Determine the [X, Y] coordinate at the center of the cell enclosing the given text.  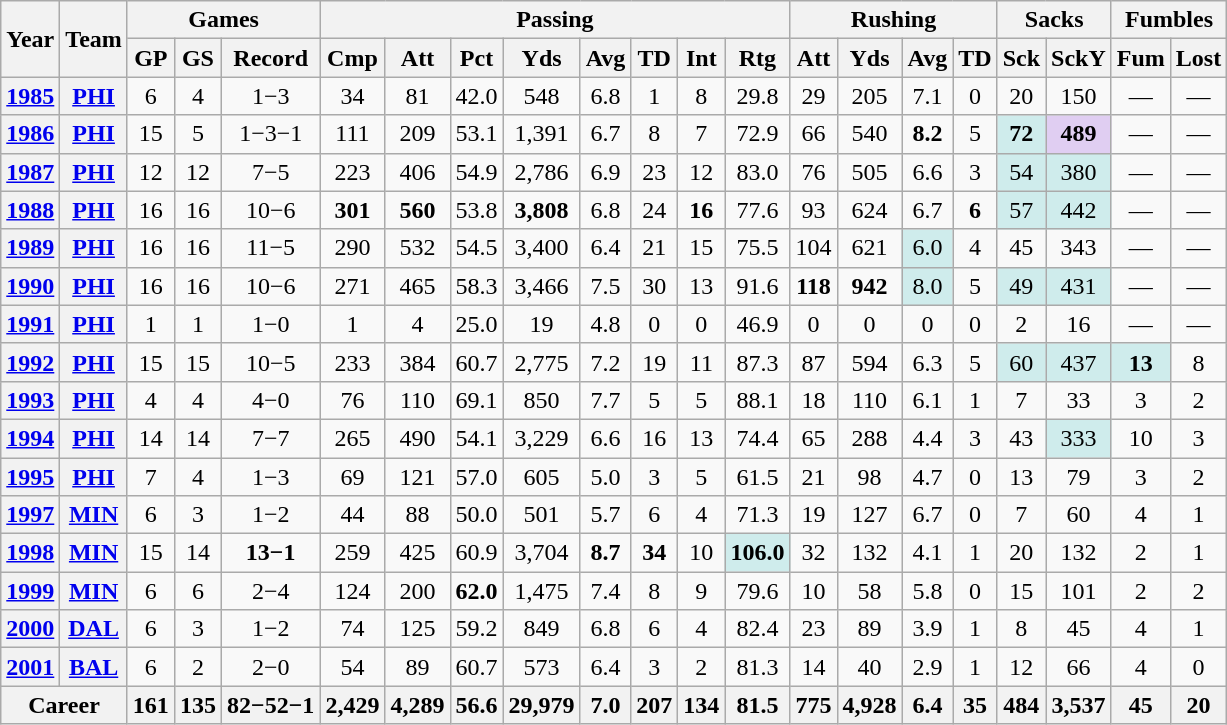
77.6 [758, 210]
81 [418, 96]
82.4 [758, 629]
24 [654, 210]
75.5 [758, 248]
57.0 [476, 477]
380 [1079, 172]
1−3−1 [270, 134]
Fum [1140, 58]
GP [150, 58]
1990 [30, 286]
5.0 [606, 477]
7.5 [606, 286]
88.1 [758, 400]
Lost [1198, 58]
87 [814, 362]
Rushing [894, 20]
11 [702, 362]
8.2 [928, 134]
44 [352, 515]
35 [975, 705]
121 [418, 477]
GS [198, 58]
4,289 [418, 705]
431 [1079, 286]
1989 [30, 248]
205 [870, 96]
7.2 [606, 362]
437 [1079, 362]
1991 [30, 324]
57 [1021, 210]
2,786 [542, 172]
1986 [30, 134]
4,928 [870, 705]
56.6 [476, 705]
101 [1079, 591]
1,391 [542, 134]
7−5 [270, 172]
2,429 [352, 705]
72 [1021, 134]
87.3 [758, 362]
127 [870, 515]
1997 [30, 515]
532 [418, 248]
8.0 [928, 286]
1998 [30, 553]
3,400 [542, 248]
942 [870, 286]
69.1 [476, 400]
Sck [1021, 58]
6.1 [928, 400]
621 [870, 248]
74 [352, 629]
49 [1021, 286]
605 [542, 477]
1988 [30, 210]
61.5 [758, 477]
406 [418, 172]
111 [352, 134]
79.6 [758, 591]
290 [352, 248]
3,229 [542, 438]
58.3 [476, 286]
4.1 [928, 553]
333 [1079, 438]
Sacks [1054, 20]
30 [654, 286]
849 [542, 629]
Passing [555, 20]
384 [418, 362]
150 [1079, 96]
3.9 [928, 629]
209 [418, 134]
65 [814, 438]
442 [1079, 210]
560 [418, 210]
50.0 [476, 515]
Int [702, 58]
43 [1021, 438]
2,775 [542, 362]
Record [270, 58]
4−0 [270, 400]
265 [352, 438]
233 [352, 362]
53.1 [476, 134]
1999 [30, 591]
18 [814, 400]
775 [814, 705]
7.0 [606, 705]
106.0 [758, 553]
Pct [476, 58]
850 [542, 400]
4.8 [606, 324]
5.8 [928, 591]
490 [418, 438]
3,466 [542, 286]
SckY [1079, 58]
42.0 [476, 96]
6.3 [928, 362]
Rtg [758, 58]
BAL [94, 667]
4.7 [928, 477]
223 [352, 172]
540 [870, 134]
11−5 [270, 248]
125 [418, 629]
3,537 [1079, 705]
Cmp [352, 58]
301 [352, 210]
69 [352, 477]
10−5 [270, 362]
29,979 [542, 705]
501 [542, 515]
3,704 [542, 553]
6.9 [606, 172]
71.3 [758, 515]
3,808 [542, 210]
5.7 [606, 515]
1992 [30, 362]
2001 [30, 667]
Career [64, 705]
93 [814, 210]
Games [224, 20]
7−7 [270, 438]
32 [814, 553]
25.0 [476, 324]
1987 [30, 172]
505 [870, 172]
288 [870, 438]
8.7 [606, 553]
7.1 [928, 96]
54.5 [476, 248]
DAL [94, 629]
425 [418, 553]
54.9 [476, 172]
7.4 [606, 591]
1,475 [542, 591]
200 [418, 591]
271 [352, 286]
79 [1079, 477]
Fumbles [1168, 20]
573 [542, 667]
29.8 [758, 96]
72.9 [758, 134]
9 [702, 591]
343 [1079, 248]
161 [150, 705]
118 [814, 286]
484 [1021, 705]
60.9 [476, 553]
1−0 [270, 324]
88 [418, 515]
98 [870, 477]
134 [702, 705]
6.0 [928, 248]
Year [30, 39]
29 [814, 96]
1995 [30, 477]
54.1 [476, 438]
33 [1079, 400]
2−4 [270, 591]
104 [814, 248]
4.4 [928, 438]
624 [870, 210]
Team [94, 39]
53.8 [476, 210]
82−52−1 [270, 705]
2−0 [270, 667]
1993 [30, 400]
465 [418, 286]
46.9 [758, 324]
489 [1079, 134]
135 [198, 705]
91.6 [758, 286]
58 [870, 591]
7.7 [606, 400]
40 [870, 667]
62.0 [476, 591]
13−1 [270, 553]
74.4 [758, 438]
1985 [30, 96]
2.9 [928, 667]
124 [352, 591]
548 [542, 96]
81.3 [758, 667]
207 [654, 705]
259 [352, 553]
1994 [30, 438]
2000 [30, 629]
83.0 [758, 172]
594 [870, 362]
59.2 [476, 629]
81.5 [758, 705]
